Extract the (x, y) coordinate from the center of the cell holding the provided text.  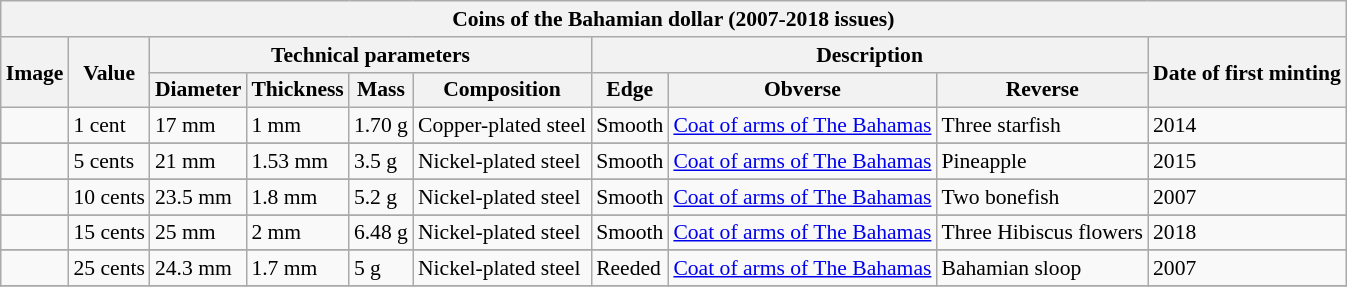
Image (35, 72)
Reverse (1042, 90)
Pineapple (1042, 162)
Copper-plated steel (502, 126)
21 mm (198, 162)
5 cents (108, 162)
Thickness (298, 90)
Obverse (802, 90)
Coins of the Bahamian dollar (2007-2018 issues) (674, 19)
Two bonefish (1042, 197)
15 cents (108, 233)
Composition (502, 90)
2014 (1247, 126)
1 mm (298, 126)
1.70 g (381, 126)
2015 (1247, 162)
Technical parameters (370, 55)
Edge (630, 90)
Description (870, 55)
1.8 mm (298, 197)
Date of first minting (1247, 72)
1.7 mm (298, 269)
1.53 mm (298, 162)
Bahamian sloop (1042, 269)
Diameter (198, 90)
2 mm (298, 233)
24.3 mm (198, 269)
5 g (381, 269)
23.5 mm (198, 197)
25 cents (108, 269)
Three starfish (1042, 126)
25 mm (198, 233)
5.2 g (381, 197)
1 cent (108, 126)
Mass (381, 90)
2018 (1247, 233)
6.48 g (381, 233)
Three Hibiscus flowers (1042, 233)
17 mm (198, 126)
3.5 g (381, 162)
10 cents (108, 197)
Reeded (630, 269)
Value (108, 72)
